Identify which cell holds the provided text, then report its [x, y] central coordinate. 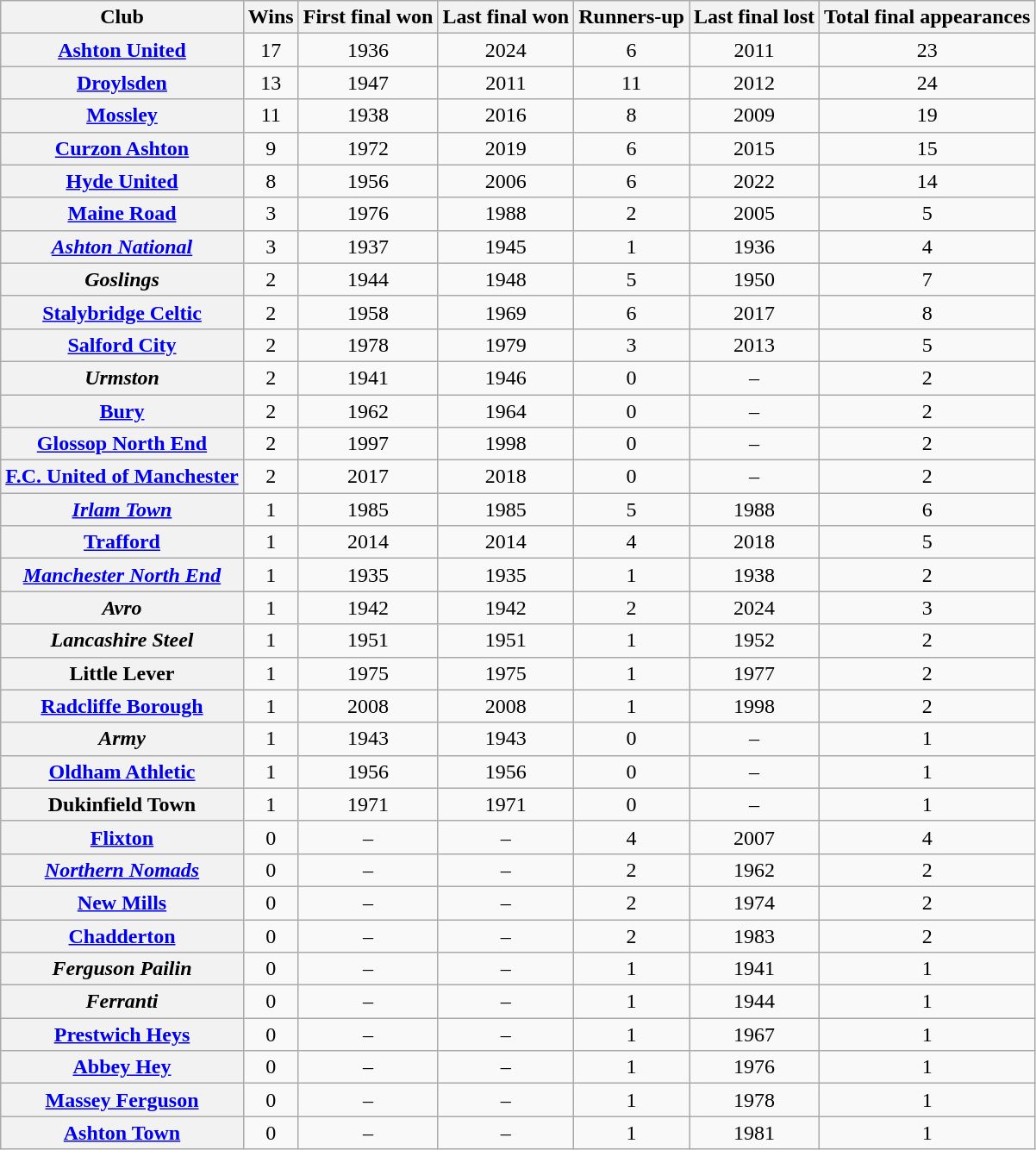
Irlam Town [122, 509]
2015 [755, 148]
9 [271, 148]
Stalybridge Celtic [122, 312]
Radcliffe Borough [122, 706]
1967 [755, 1034]
2022 [755, 181]
First final won [368, 17]
Last final lost [755, 17]
1983 [755, 935]
Ferranti [122, 1002]
Northern Nomads [122, 870]
15 [927, 148]
Bury [122, 411]
Runners-up [632, 17]
Last final won [506, 17]
1948 [506, 279]
1946 [506, 378]
14 [927, 181]
2019 [506, 148]
1972 [368, 148]
1952 [755, 641]
2012 [755, 83]
1997 [368, 444]
Avro [122, 608]
13 [271, 83]
Dukinfield Town [122, 804]
1950 [755, 279]
1947 [368, 83]
1977 [755, 673]
24 [927, 83]
1958 [368, 312]
2007 [755, 837]
17 [271, 50]
Hyde United [122, 181]
Mossley [122, 116]
Abbey Hey [122, 1067]
2013 [755, 345]
Droylsden [122, 83]
Ashton National [122, 247]
2009 [755, 116]
1974 [755, 903]
Trafford [122, 542]
Manchester North End [122, 575]
1964 [506, 411]
2006 [506, 181]
Ferguson Pailin [122, 969]
Goslings [122, 279]
Little Lever [122, 673]
1981 [755, 1133]
Total final appearances [927, 17]
Massey Ferguson [122, 1100]
1979 [506, 345]
23 [927, 50]
F.C. United of Manchester [122, 477]
Flixton [122, 837]
Oldham Athletic [122, 772]
Glossop North End [122, 444]
New Mills [122, 903]
Lancashire Steel [122, 641]
1937 [368, 247]
Wins [271, 17]
Prestwich Heys [122, 1034]
Army [122, 739]
Club [122, 17]
Maine Road [122, 214]
Chadderton [122, 935]
1969 [506, 312]
Urmston [122, 378]
Curzon Ashton [122, 148]
1945 [506, 247]
Ashton United [122, 50]
2016 [506, 116]
2005 [755, 214]
Ashton Town [122, 1133]
19 [927, 116]
7 [927, 279]
Salford City [122, 345]
